Search for the cell housing the specified text and yield its (x, y) center coordinate. 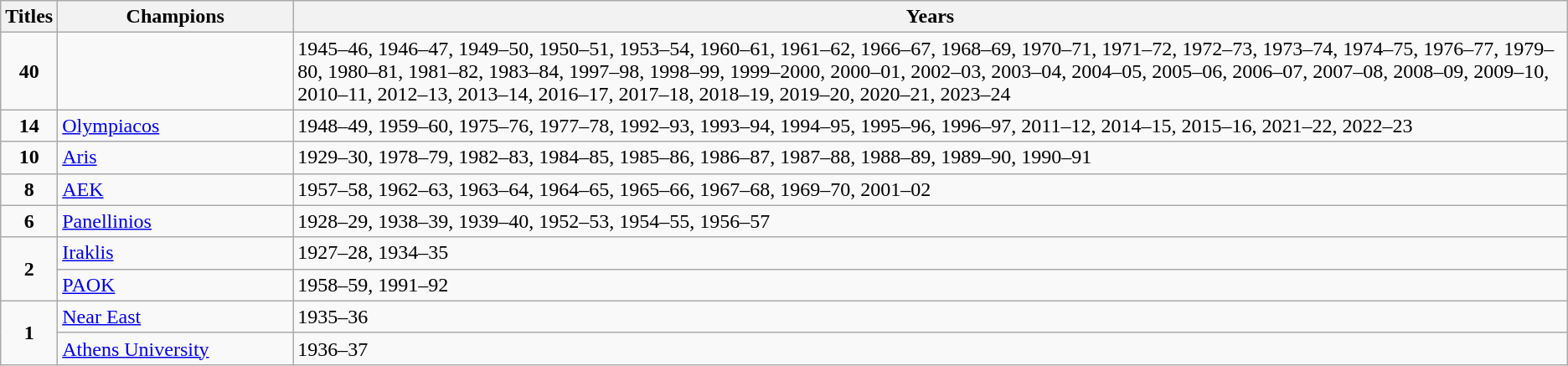
1929–30, 1978–79, 1982–83, 1984–85, 1985–86, 1986–87, 1987–88, 1988–89, 1989–90, 1990–91 (930, 157)
Years (930, 17)
40 (29, 71)
Aris (176, 157)
1927–28, 1934–35 (930, 253)
1957–58, 1962–63, 1963–64, 1964–65, 1965–66, 1967–68, 1969–70, 2001–02 (930, 189)
1948–49, 1959–60, 1975–76, 1977–78, 1992–93, 1993–94, 1994–95, 1995–96, 1996–97, 2011–12, 2014–15, 2015–16, 2021–22, 2022–23 (930, 126)
1928–29, 1938–39, 1939–40, 1952–53, 1954–55, 1956–57 (930, 221)
1936–37 (930, 348)
Panellinios (176, 221)
AEK (176, 189)
PAOK (176, 285)
Near East (176, 317)
Iraklis (176, 253)
1935–36 (930, 317)
Champions (176, 17)
2 (29, 269)
14 (29, 126)
Titles (29, 17)
1958–59, 1991–92 (930, 285)
Olympiacos (176, 126)
10 (29, 157)
6 (29, 221)
8 (29, 189)
Athens University (176, 348)
1 (29, 332)
